Return the (x, y) coordinate for the center point of the cell that contains the specified text.  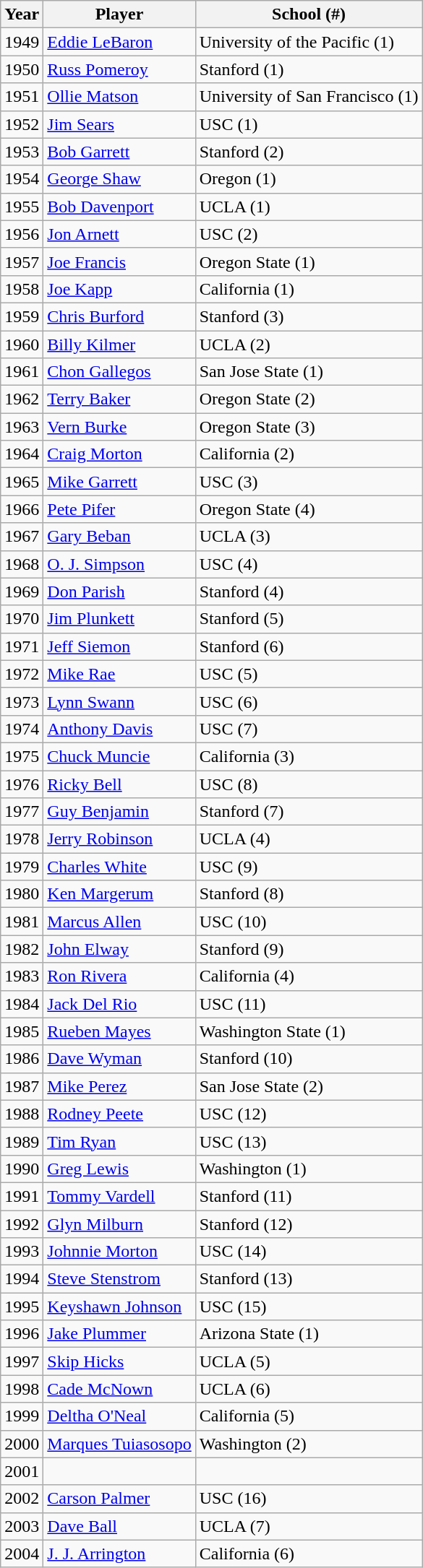
Cade McNown (119, 1389)
Deltha O'Neal (119, 1416)
1961 (22, 372)
1999 (22, 1416)
Dave Wyman (119, 1059)
Stanford (13) (309, 1279)
1952 (22, 124)
1954 (22, 179)
Oregon (1) (309, 179)
1996 (22, 1334)
1991 (22, 1196)
Oregon State (3) (309, 427)
1958 (22, 289)
Dave Ball (119, 1526)
UCLA (5) (309, 1361)
Charles White (119, 867)
John Elway (119, 949)
USC (15) (309, 1307)
USC (12) (309, 1114)
School (#) (309, 14)
Stanford (7) (309, 812)
1969 (22, 592)
Stanford (3) (309, 316)
Chris Burford (119, 316)
1984 (22, 1004)
Stanford (8) (309, 894)
1976 (22, 784)
Lynn Swann (119, 701)
Stanford (6) (309, 646)
Washington State (1) (309, 1031)
USC (1) (309, 124)
1982 (22, 949)
1985 (22, 1031)
Jerry Robinson (119, 839)
Chuck Muncie (119, 756)
USC (4) (309, 564)
Don Parish (119, 592)
San Jose State (1) (309, 372)
1987 (22, 1086)
Guy Benjamin (119, 812)
Jack Del Rio (119, 1004)
Billy Kilmer (119, 345)
Mike Perez (119, 1086)
1983 (22, 976)
Terry Baker (119, 399)
Joe Kapp (119, 289)
USC (8) (309, 784)
1972 (22, 674)
UCLA (7) (309, 1526)
George Shaw (119, 179)
Chon Gallegos (119, 372)
1951 (22, 97)
Jon Arnett (119, 234)
1990 (22, 1169)
1950 (22, 69)
Marcus Allen (119, 922)
Year (22, 14)
California (3) (309, 756)
Stanford (11) (309, 1196)
Steve Stenstrom (119, 1279)
Johnnie Morton (119, 1252)
Jim Plunkett (119, 619)
USC (5) (309, 674)
1978 (22, 839)
Marques Tuiasosopo (119, 1444)
Glyn Milburn (119, 1224)
O. J. Simpson (119, 564)
Mike Garrett (119, 482)
USC (3) (309, 482)
UCLA (2) (309, 345)
Craig Morton (119, 454)
Jim Sears (119, 124)
1997 (22, 1361)
USC (10) (309, 922)
Eddie LeBaron (119, 42)
1953 (22, 152)
Oregon State (4) (309, 509)
1968 (22, 564)
2004 (22, 1554)
USC (16) (309, 1499)
Ron Rivera (119, 976)
1989 (22, 1141)
1975 (22, 756)
1960 (22, 345)
Stanford (9) (309, 949)
1977 (22, 812)
UCLA (1) (309, 207)
1959 (22, 316)
1981 (22, 922)
Russ Pomeroy (119, 69)
Oregon State (2) (309, 399)
1949 (22, 42)
Carson Palmer (119, 1499)
Ricky Bell (119, 784)
1973 (22, 701)
Stanford (2) (309, 152)
Mike Rae (119, 674)
UCLA (4) (309, 839)
Ken Margerum (119, 894)
2001 (22, 1471)
Joe Francis (119, 261)
1993 (22, 1252)
USC (11) (309, 1004)
1963 (22, 427)
Keyshawn Johnson (119, 1307)
Pete Pifer (119, 509)
1979 (22, 867)
1964 (22, 454)
Washington (1) (309, 1169)
1955 (22, 207)
1995 (22, 1307)
1988 (22, 1114)
1966 (22, 509)
Washington (2) (309, 1444)
Rodney Peete (119, 1114)
1980 (22, 894)
USC (13) (309, 1141)
1994 (22, 1279)
California (2) (309, 454)
Anthony Davis (119, 729)
Bob Garrett (119, 152)
2000 (22, 1444)
Stanford (4) (309, 592)
Jeff Siemon (119, 646)
Rueben Mayes (119, 1031)
1956 (22, 234)
2002 (22, 1499)
USC (9) (309, 867)
1986 (22, 1059)
Ollie Matson (119, 97)
Jake Plummer (119, 1334)
J. J. Arrington (119, 1554)
California (5) (309, 1416)
1971 (22, 646)
Gary Beban (119, 537)
1957 (22, 261)
Arizona State (1) (309, 1334)
Stanford (1) (309, 69)
California (1) (309, 289)
USC (14) (309, 1252)
USC (6) (309, 701)
Skip Hicks (119, 1361)
Vern Burke (119, 427)
1967 (22, 537)
Stanford (12) (309, 1224)
1962 (22, 399)
San Jose State (2) (309, 1086)
2003 (22, 1526)
Stanford (5) (309, 619)
California (4) (309, 976)
Stanford (10) (309, 1059)
1970 (22, 619)
University of the Pacific (1) (309, 42)
Tim Ryan (119, 1141)
Tommy Vardell (119, 1196)
Bob Davenport (119, 207)
University of San Francisco (1) (309, 97)
USC (7) (309, 729)
Oregon State (1) (309, 261)
1998 (22, 1389)
1992 (22, 1224)
USC (2) (309, 234)
1965 (22, 482)
Player (119, 14)
1974 (22, 729)
UCLA (6) (309, 1389)
Greg Lewis (119, 1169)
UCLA (3) (309, 537)
California (6) (309, 1554)
